Find where the given text appears and provide that cell's center as [X, Y] coordinate. 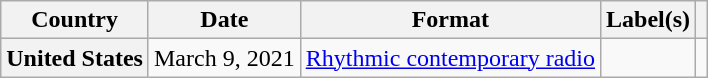
Rhythmic contemporary radio [450, 58]
Label(s) [648, 20]
Format [450, 20]
Date [224, 20]
United States [75, 58]
March 9, 2021 [224, 58]
Country [75, 20]
